Return the [X, Y] coordinate for the center point of the cell that contains the specified text.  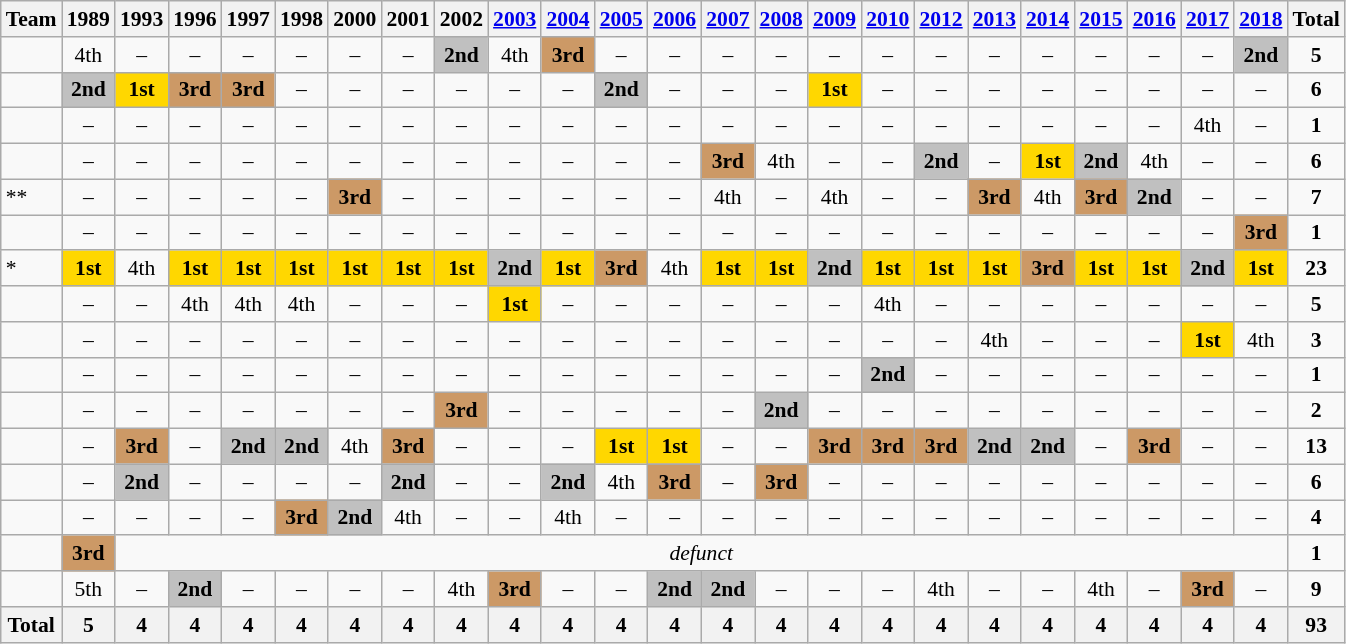
2014 [1048, 19]
2002 [462, 19]
3 [1316, 340]
13 [1316, 447]
2012 [940, 19]
2000 [354, 19]
2015 [1100, 19]
2010 [888, 19]
2008 [782, 19]
7 [1316, 197]
1997 [248, 19]
1989 [88, 19]
2007 [728, 19]
2 [1316, 411]
2009 [834, 19]
2018 [1260, 19]
2003 [514, 19]
5th [88, 589]
2005 [622, 19]
1998 [302, 19]
2004 [568, 19]
2016 [1154, 19]
** [32, 197]
2013 [994, 19]
1996 [194, 19]
2001 [408, 19]
Team [32, 19]
2017 [1208, 19]
defunct [702, 554]
2006 [674, 19]
9 [1316, 589]
93 [1316, 625]
* [32, 269]
23 [1316, 269]
1993 [142, 19]
